Return (X, Y) of the center of cell containing provided text 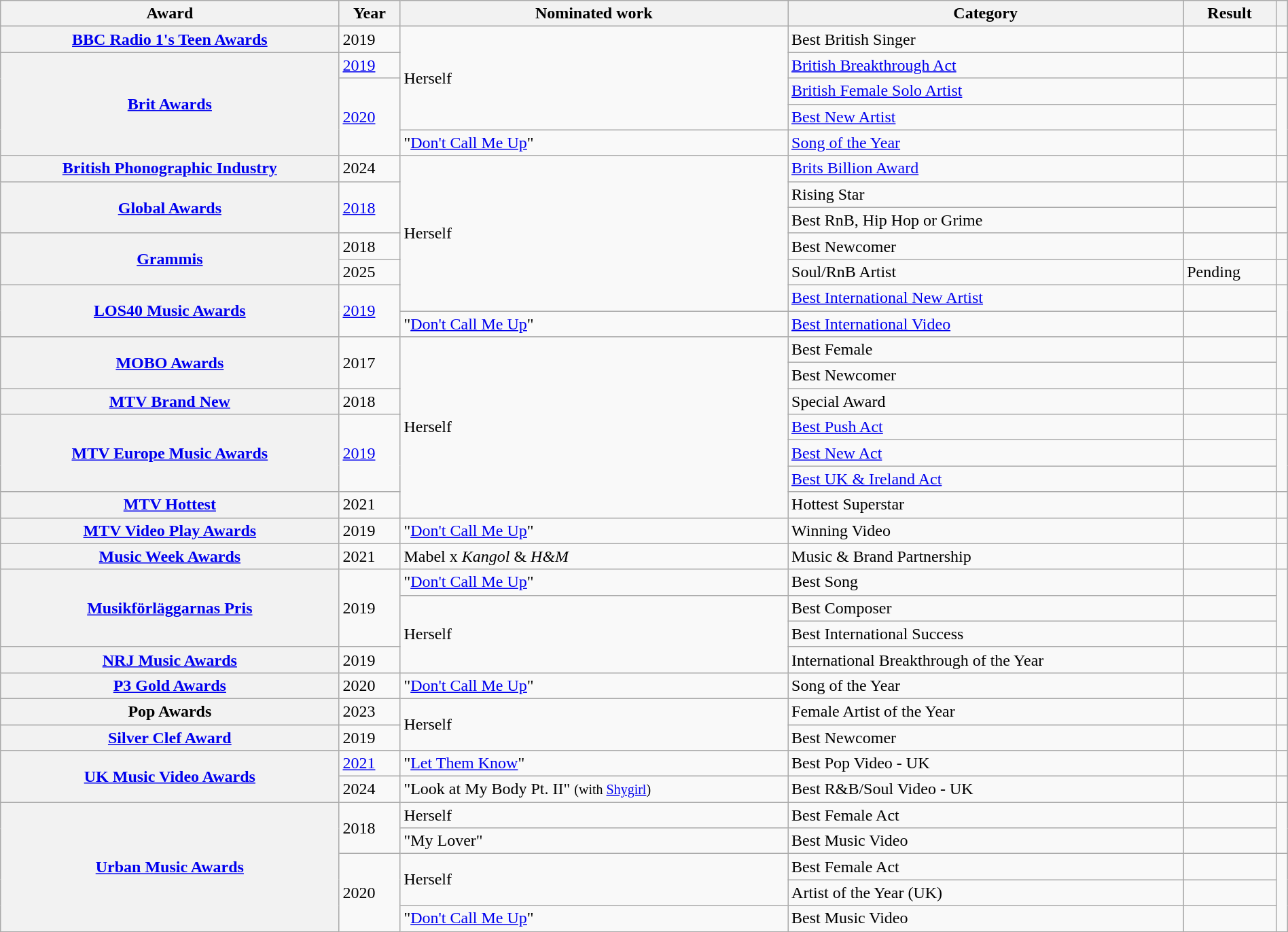
Hottest Superstar (986, 505)
Best New Act (986, 453)
"Let Them Know" (594, 764)
Musikförläggarnas Pris (170, 608)
MTV Hottest (170, 505)
Best Pop Video - UK (986, 764)
UK Music Video Awards (170, 776)
Result (1230, 14)
"Look at My Body Pt. II" (with Shygirl) (594, 789)
Best Push Act (986, 427)
MTV Video Play Awards (170, 531)
Urban Music Awards (170, 867)
Category (986, 14)
Best Song (986, 582)
Soul/RnB Artist (986, 272)
P3 Gold Awards (170, 685)
British Phonographic Industry (170, 168)
Brit Awards (170, 104)
Winning Video (986, 531)
Artist of the Year (UK) (986, 893)
NRJ Music Awards (170, 660)
Music & Brand Partnership (986, 556)
Music Week Awards (170, 556)
BBC Radio 1's Teen Awards (170, 39)
Grammis (170, 259)
Mabel x Kangol & H&M (594, 556)
LOS40 Music Awards (170, 310)
MTV Europe Music Awards (170, 453)
British Female Solo Artist (986, 91)
Best International New Artist (986, 298)
British Breakthrough Act (986, 65)
Best New Artist (986, 117)
Global Awards (170, 207)
Best R&B/Soul Video - UK (986, 789)
Silver Clef Award (170, 737)
MOBO Awards (170, 363)
Rising Star (986, 194)
MTV Brand New (170, 401)
"My Lover" (594, 841)
Best RnB, Hip Hop or Grime (986, 220)
Nominated work (594, 14)
Award (170, 14)
Best International Success (986, 634)
Best British Singer (986, 39)
Year (370, 14)
International Breakthrough of the Year (986, 660)
Best UK & Ireland Act (986, 479)
2025 (370, 272)
Pop Awards (170, 711)
Best International Video (986, 324)
2017 (370, 363)
Best Female (986, 350)
Brits Billion Award (986, 168)
Female Artist of the Year (986, 711)
Pending (1230, 272)
Best Composer (986, 608)
2023 (370, 711)
Special Award (986, 401)
